Identify which cell holds the provided text, then report its (X, Y) central coordinate. 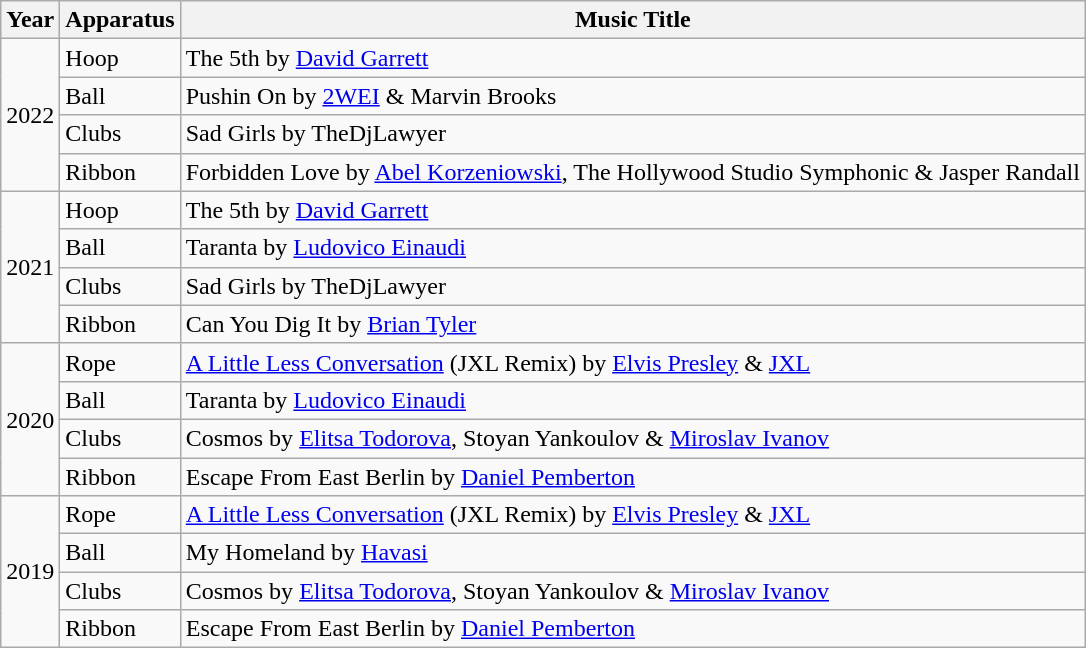
2019 (30, 572)
Pushin On by 2WEI & Marvin Brooks (632, 96)
Can You Dig It by Brian Tyler (632, 324)
My Homeland by Havasi (632, 553)
Music Title (632, 20)
2020 (30, 419)
Apparatus (120, 20)
Year (30, 20)
2022 (30, 115)
Forbidden Love by Abel Korzeniowski, The Hollywood Studio Symphonic & Jasper Randall (632, 172)
2021 (30, 267)
